Return [x, y] of the center of cell containing provided text 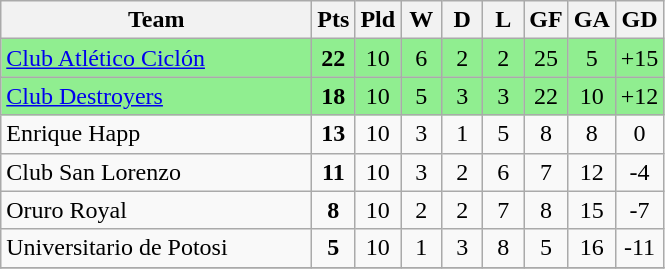
Club Destroyers [156, 96]
Team [156, 20]
W [422, 20]
Pld [378, 20]
-7 [640, 210]
+12 [640, 96]
13 [334, 134]
12 [592, 172]
D [462, 20]
18 [334, 96]
15 [592, 210]
Oruro Royal [156, 210]
+15 [640, 58]
Club San Lorenzo [156, 172]
L [504, 20]
0 [640, 134]
Enrique Happ [156, 134]
11 [334, 172]
-4 [640, 172]
25 [546, 58]
Club Atlético Ciclón [156, 58]
GD [640, 20]
-11 [640, 248]
Pts [334, 20]
GF [546, 20]
16 [592, 248]
GA [592, 20]
Universitario de Potosi [156, 248]
